Return [x, y] of the center of cell containing provided text 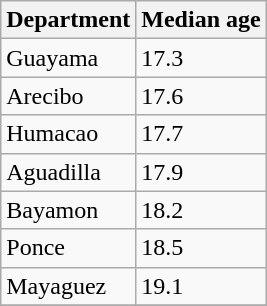
Arecibo [68, 96]
Humacao [68, 134]
Bayamon [68, 210]
Aguadilla [68, 172]
17.3 [201, 58]
Mayaguez [68, 286]
Department [68, 20]
Median age [201, 20]
Ponce [68, 248]
18.2 [201, 210]
17.7 [201, 134]
17.9 [201, 172]
17.6 [201, 96]
19.1 [201, 286]
Guayama [68, 58]
18.5 [201, 248]
